Locate the cell with the specified text and output its (X, Y) center coordinate. 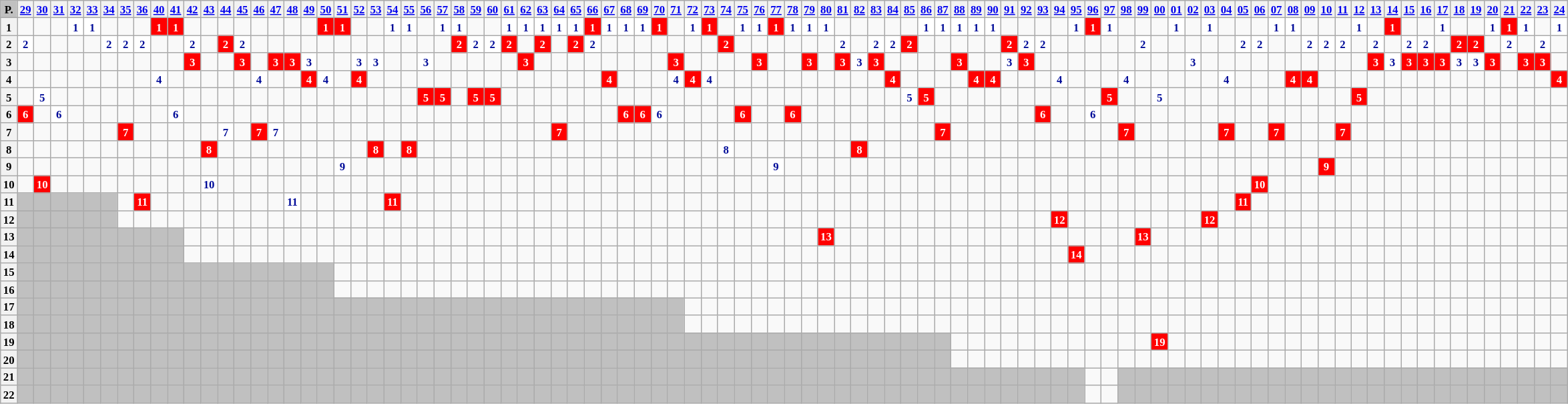
71 (676, 9)
81 (842, 9)
74 (726, 9)
80 (826, 9)
94 (1060, 9)
62 (526, 9)
45 (243, 9)
P. (9, 9)
31 (59, 9)
85 (909, 9)
02 (1194, 9)
72 (693, 9)
99 (1143, 9)
53 (375, 9)
82 (860, 9)
83 (876, 9)
96 (1093, 9)
98 (1127, 9)
34 (109, 9)
46 (259, 9)
57 (442, 9)
84 (893, 9)
68 (626, 9)
30 (43, 9)
32 (76, 9)
55 (409, 9)
09 (1310, 9)
95 (1076, 9)
60 (493, 9)
67 (609, 9)
52 (359, 9)
79 (809, 9)
59 (475, 9)
29 (25, 9)
88 (960, 9)
08 (1294, 9)
65 (575, 9)
33 (92, 9)
03 (1210, 9)
89 (976, 9)
58 (459, 9)
43 (210, 9)
76 (760, 9)
78 (793, 9)
86 (927, 9)
00 (1160, 9)
48 (292, 9)
77 (776, 9)
56 (426, 9)
54 (393, 9)
61 (509, 9)
07 (1276, 9)
91 (1009, 9)
49 (308, 9)
66 (593, 9)
44 (226, 9)
01 (1176, 9)
63 (542, 9)
70 (660, 9)
90 (993, 9)
73 (709, 9)
40 (159, 9)
36 (143, 9)
42 (192, 9)
50 (326, 9)
51 (342, 9)
41 (176, 9)
64 (559, 9)
93 (1043, 9)
97 (1109, 9)
92 (1027, 9)
69 (642, 9)
04 (1227, 9)
47 (275, 9)
05 (1243, 9)
23 (1542, 9)
24 (1559, 9)
75 (742, 9)
87 (943, 9)
35 (125, 9)
06 (1260, 9)
